Pinpoint the cell where the given text exists, returning its [x, y] midpoint coordinate. 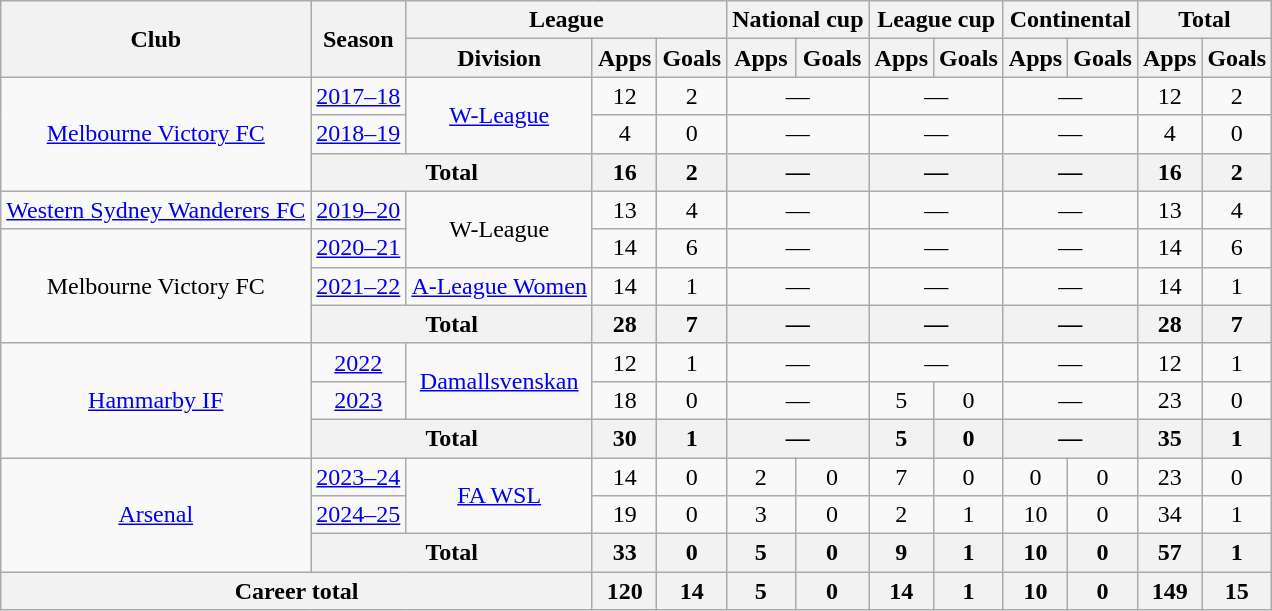
19 [624, 515]
2020–21 [358, 248]
National cup [798, 20]
9 [901, 553]
2023–24 [358, 477]
Season [358, 39]
Hammarby IF [156, 400]
Division [500, 58]
149 [1169, 591]
Damallsvenskan [500, 381]
League cup [936, 20]
2024–25 [358, 515]
Continental [1070, 20]
3 [761, 515]
34 [1169, 515]
League [566, 20]
A-League Women [500, 286]
30 [624, 438]
Club [156, 39]
2018–19 [358, 134]
35 [1169, 438]
Western Sydney Wanderers FC [156, 210]
2023 [358, 400]
2019–20 [358, 210]
18 [624, 400]
Arsenal [156, 515]
120 [624, 591]
15 [1237, 591]
33 [624, 553]
Career total [297, 591]
2021–22 [358, 286]
FA WSL [500, 496]
2022 [358, 362]
57 [1169, 553]
2017–18 [358, 96]
